Capture the cell that displays the provided text and extract its [x, y] central coordinate. 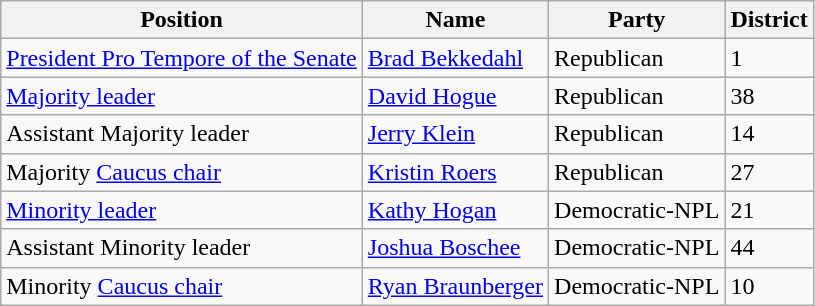
Position [182, 20]
Kathy Hogan [455, 210]
44 [769, 248]
Assistant Minority leader [182, 248]
Majority leader [182, 96]
Minority leader [182, 210]
David Hogue [455, 96]
Joshua Boschee [455, 248]
President Pro Tempore of the Senate [182, 58]
10 [769, 286]
1 [769, 58]
Ryan Braunberger [455, 286]
38 [769, 96]
Minority Caucus chair [182, 286]
Majority Caucus chair [182, 172]
Party [637, 20]
Assistant Majority leader [182, 134]
14 [769, 134]
21 [769, 210]
District [769, 20]
Kristin Roers [455, 172]
27 [769, 172]
Name [455, 20]
Brad Bekkedahl [455, 58]
Jerry Klein [455, 134]
